Find where the given text appears and provide that cell's center as [x, y] coordinate. 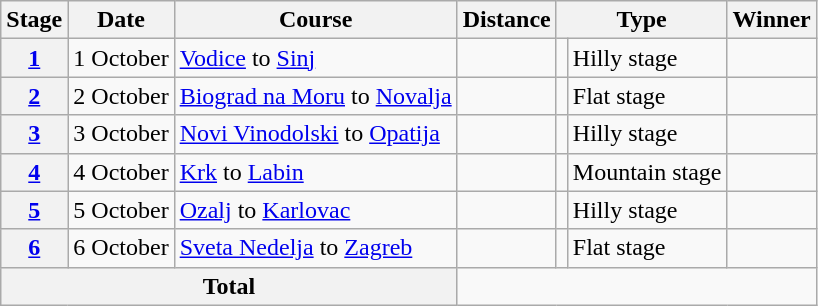
5 [34, 210]
Ozalj to Karlovac [316, 210]
Total [229, 286]
Biograd na Moru to Novalja [316, 96]
Vodice to Sinj [316, 58]
Krk to Labin [316, 172]
Mountain stage [647, 172]
3 October [121, 134]
Novi Vinodolski to Opatija [316, 134]
Distance [506, 20]
2 [34, 96]
5 October [121, 210]
3 [34, 134]
Stage [34, 20]
Type [642, 20]
Winner [772, 20]
4 [34, 172]
6 October [121, 248]
4 October [121, 172]
Course [316, 20]
6 [34, 248]
1 October [121, 58]
Sveta Nedelja to Zagreb [316, 248]
2 October [121, 96]
Date [121, 20]
1 [34, 58]
